Provide the (x, y) coordinate of the cell's center where the given text is located.  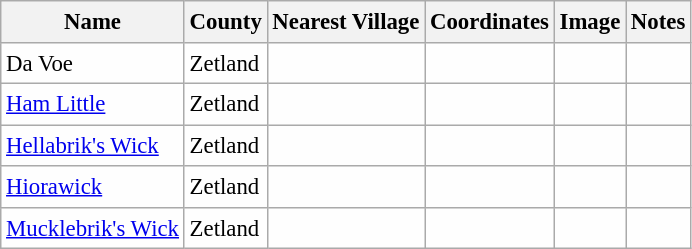
Name (93, 22)
Hiorawick (93, 186)
Nearest Village (346, 22)
Coordinates (490, 22)
Ham Little (93, 104)
Image (590, 22)
Da Voe (93, 62)
Notes (658, 22)
Mucklebrik's Wick (93, 228)
County (226, 22)
Hellabrik's Wick (93, 146)
